Pinpoint the cell where the given text exists, returning its [x, y] midpoint coordinate. 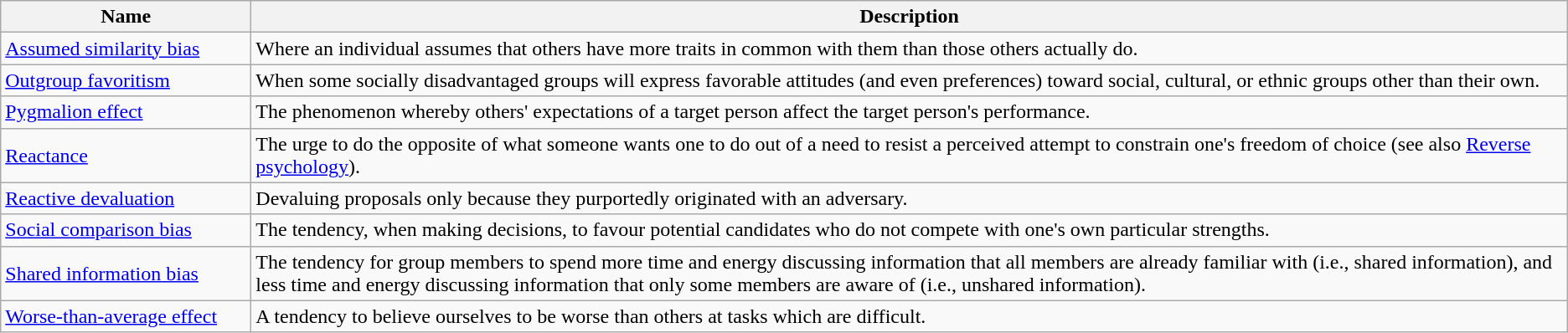
Where an individual assumes that others have more traits in common with them than those others actually do. [910, 49]
Reactive devaluation [126, 198]
Assumed similarity bias [126, 49]
Name [126, 17]
Reactance [126, 156]
Description [910, 17]
Social comparison bias [126, 230]
Shared information bias [126, 273]
Outgroup favoritism [126, 80]
A tendency to believe ourselves to be worse than others at tasks which are difficult. [910, 316]
Pygmalion effect [126, 112]
The phenomenon whereby others' expectations of a target person affect the target person's performance. [910, 112]
Devaluing proposals only because they purportedly originated with an adversary. [910, 198]
Worse-than-average effect [126, 316]
The tendency, when making decisions, to favour potential candidates who do not compete with one's own particular strengths. [910, 230]
